Output the [x, y] coordinate of the center of the cell containing the given text.  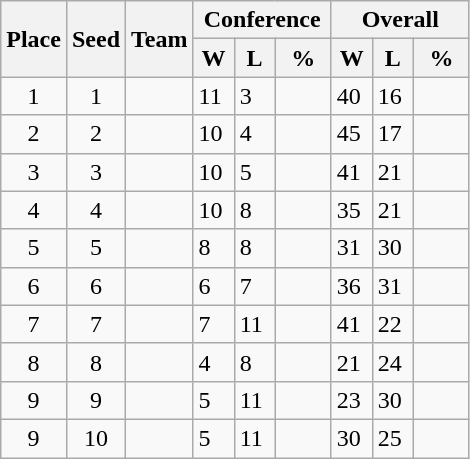
24 [392, 362]
45 [352, 134]
36 [352, 286]
16 [392, 96]
Overall [400, 20]
25 [392, 438]
Seed [96, 39]
35 [352, 210]
Team [160, 39]
22 [392, 324]
Conference [262, 20]
40 [352, 96]
Place [34, 39]
17 [392, 134]
23 [352, 400]
